Output the (X, Y) coordinate of the center of the cell containing the given text.  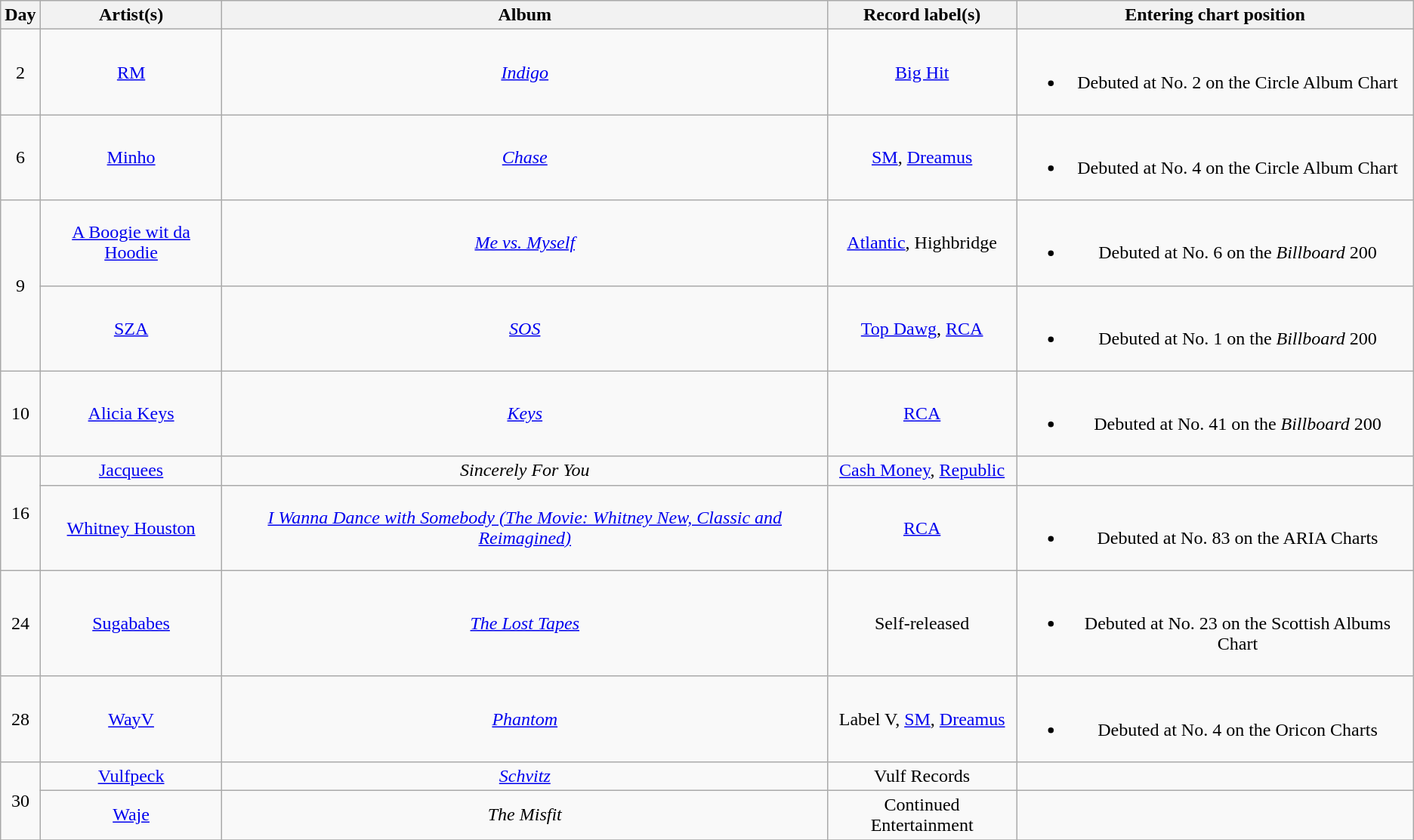
28 (20, 719)
10 (20, 414)
30 (20, 801)
Waje (131, 814)
Alicia Keys (131, 414)
RM (131, 73)
2 (20, 73)
Schvitz (525, 776)
Atlantic, Highbridge (922, 243)
WayV (131, 719)
Vulfpeck (131, 776)
Phantom (525, 719)
Label V, SM, Dreamus (922, 719)
Sincerely For You (525, 471)
SM, Dreamus (922, 157)
24 (20, 623)
Vulf Records (922, 776)
Keys (525, 414)
Entering chart position (1215, 15)
I Wanna Dance with Somebody (The Movie: Whitney New, Classic and Reimagined) (525, 527)
Record label(s) (922, 15)
Debuted at No. 41 on the Billboard 200 (1215, 414)
6 (20, 157)
Cash Money, Republic (922, 471)
Day (20, 15)
Debuted at No. 1 on the Billboard 200 (1215, 328)
Album (525, 15)
Sugababes (131, 623)
9 (20, 286)
SOS (525, 328)
Debuted at No. 83 on the ARIA Charts (1215, 527)
The Lost Tapes (525, 623)
A Boogie wit da Hoodie (131, 243)
16 (20, 514)
Debuted at No. 6 on the Billboard 200 (1215, 243)
The Misfit (525, 814)
Continued Entertainment (922, 814)
Debuted at No. 23 on the Scottish Albums Chart (1215, 623)
Jacquees (131, 471)
Chase (525, 157)
Top Dawg, RCA (922, 328)
Whitney Houston (131, 527)
Me vs. Myself (525, 243)
Minho (131, 157)
Artist(s) (131, 15)
Debuted at No. 4 on the Circle Album Chart (1215, 157)
Indigo (525, 73)
SZA (131, 328)
Self-released (922, 623)
Debuted at No. 2 on the Circle Album Chart (1215, 73)
Big Hit (922, 73)
Debuted at No. 4 on the Oricon Charts (1215, 719)
